Capture the cell that displays the provided text and extract its [X, Y] central coordinate. 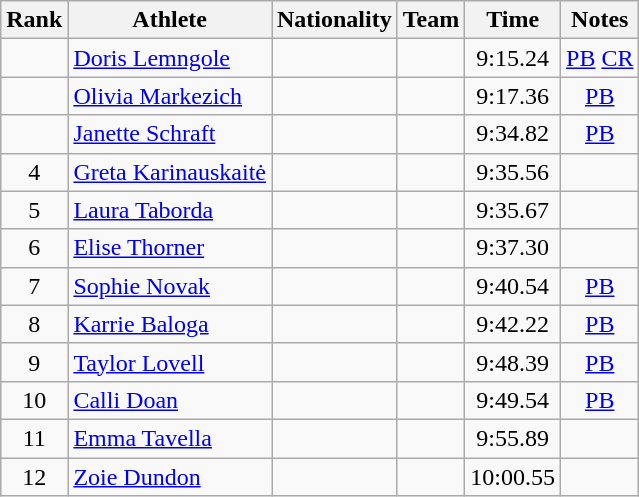
9:48.39 [513, 362]
Team [431, 20]
5 [34, 210]
Nationality [335, 20]
Doris Lemngole [170, 58]
6 [34, 248]
10 [34, 400]
Taylor Lovell [170, 362]
9:34.82 [513, 134]
9:17.36 [513, 96]
11 [34, 438]
Zoie Dundon [170, 477]
Time [513, 20]
Athlete [170, 20]
Rank [34, 20]
9:15.24 [513, 58]
Olivia Markezich [170, 96]
PB CR [600, 58]
Elise Thorner [170, 248]
Calli Doan [170, 400]
4 [34, 172]
9:49.54 [513, 400]
Sophie Novak [170, 286]
9:42.22 [513, 324]
Karrie Baloga [170, 324]
8 [34, 324]
12 [34, 477]
Emma Tavella [170, 438]
9:55.89 [513, 438]
9:37.30 [513, 248]
10:00.55 [513, 477]
9:35.56 [513, 172]
Notes [600, 20]
9 [34, 362]
Janette Schraft [170, 134]
9:35.67 [513, 210]
9:40.54 [513, 286]
Greta Karinauskaitė [170, 172]
Laura Taborda [170, 210]
7 [34, 286]
